Identify which cell holds the provided text, then report its [x, y] central coordinate. 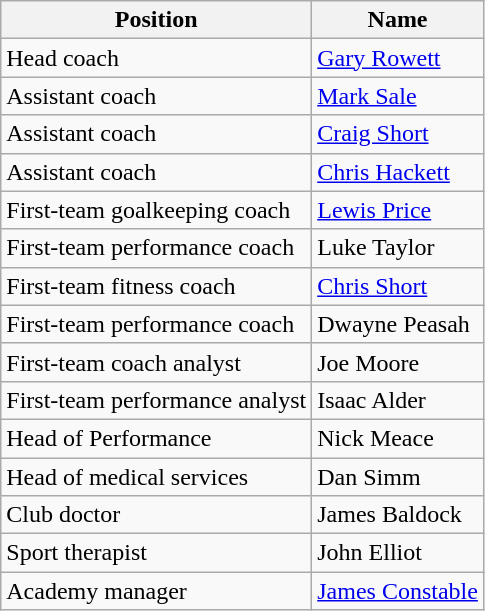
Chris Hackett [398, 172]
Nick Meace [398, 438]
Joe Moore [398, 362]
First-team goalkeeping coach [156, 210]
Craig Short [398, 134]
Academy manager [156, 591]
Position [156, 20]
Isaac Alder [398, 400]
Head coach [156, 58]
Name [398, 20]
Luke Taylor [398, 248]
Sport therapist [156, 553]
Gary Rowett [398, 58]
James Constable [398, 591]
Club doctor [156, 515]
First-team coach analyst [156, 362]
First-team fitness coach [156, 286]
Chris Short [398, 286]
Lewis Price [398, 210]
Dan Simm [398, 477]
Dwayne Peasah [398, 324]
John Elliot [398, 553]
First-team performance analyst [156, 400]
James Baldock [398, 515]
Head of Performance [156, 438]
Head of medical services [156, 477]
Mark Sale [398, 96]
